For the text-containing cell, return its midpoint in (X, Y) coordinate format. 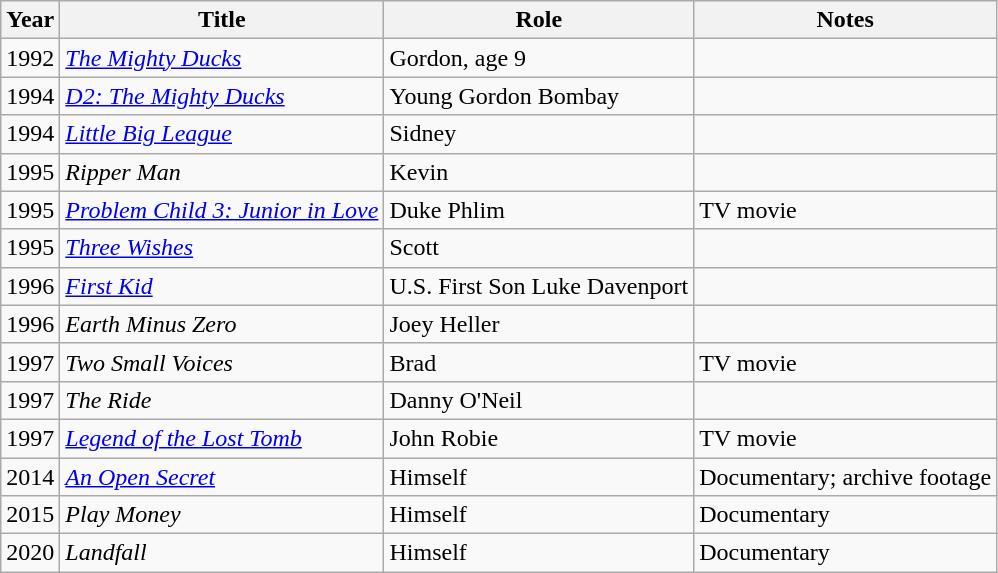
Year (30, 20)
Scott (539, 248)
Landfall (222, 553)
Little Big League (222, 134)
Sidney (539, 134)
Danny O'Neil (539, 400)
Ripper Man (222, 172)
First Kid (222, 286)
2015 (30, 515)
2014 (30, 477)
Problem Child 3: Junior in Love (222, 210)
Brad (539, 362)
1992 (30, 58)
Gordon, age 9 (539, 58)
Title (222, 20)
Role (539, 20)
Documentary; archive footage (846, 477)
Joey Heller (539, 324)
U.S. First Son Luke Davenport (539, 286)
Young Gordon Bombay (539, 96)
The Ride (222, 400)
Kevin (539, 172)
Three Wishes (222, 248)
Earth Minus Zero (222, 324)
Notes (846, 20)
John Robie (539, 438)
Duke Phlim (539, 210)
Play Money (222, 515)
An Open Secret (222, 477)
The Mighty Ducks (222, 58)
2020 (30, 553)
Legend of the Lost Tomb (222, 438)
Two Small Voices (222, 362)
D2: The Mighty Ducks (222, 96)
